Determine the [x, y] coordinate at the center of the cell enclosing the given text.  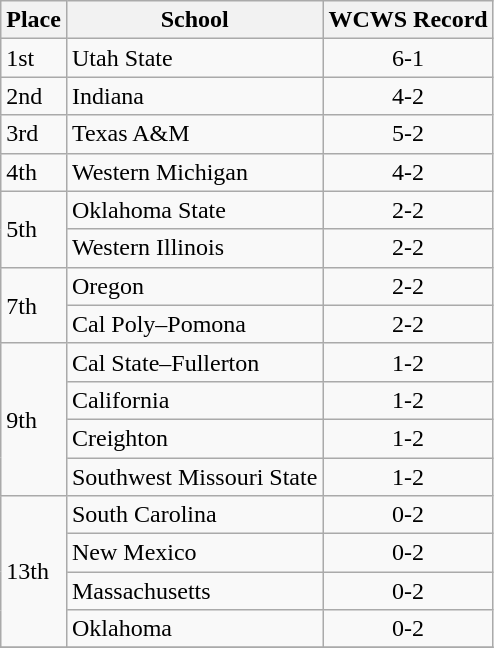
5th [34, 229]
Oklahoma [194, 629]
1st [34, 58]
WCWS Record [408, 20]
13th [34, 572]
Western Michigan [194, 172]
4th [34, 172]
9th [34, 419]
6-1 [408, 58]
2nd [34, 96]
Place [34, 20]
Oregon [194, 286]
Southwest Missouri State [194, 477]
Oklahoma State [194, 210]
Indiana [194, 96]
Cal Poly–Pomona [194, 324]
School [194, 20]
3rd [34, 134]
Texas A&M [194, 134]
New Mexico [194, 553]
Massachusetts [194, 591]
Cal State–Fullerton [194, 362]
South Carolina [194, 515]
Creighton [194, 438]
California [194, 400]
Western Illinois [194, 248]
5-2 [408, 134]
Utah State [194, 58]
7th [34, 305]
